Pinpoint the cell where the given text exists, returning its [X, Y] midpoint coordinate. 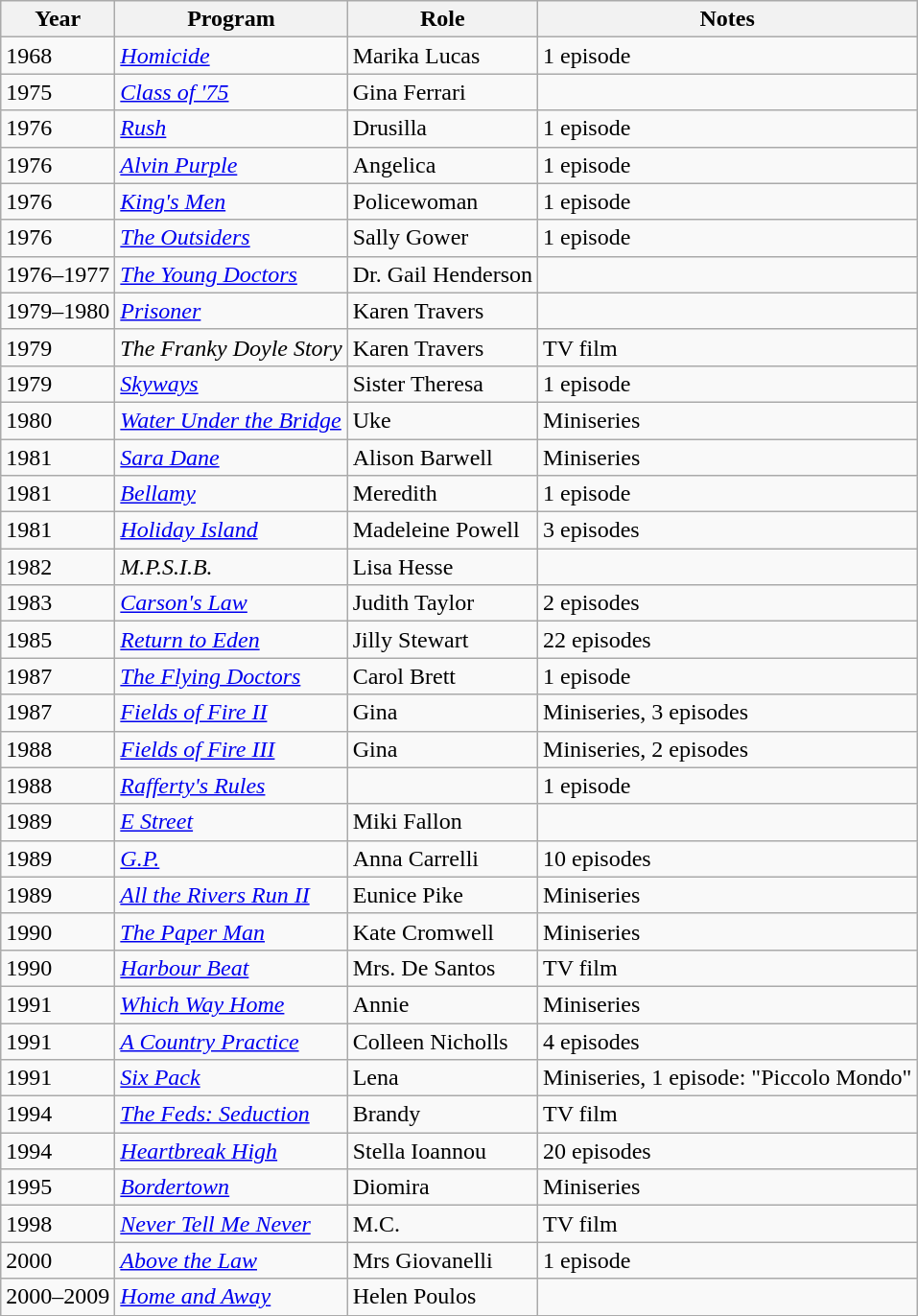
Angelica [442, 165]
1976–1977 [58, 274]
2000 [58, 1260]
Miki Fallon [442, 822]
Return to Eden [231, 640]
Miniseries, 3 episodes [727, 713]
All the Rivers Run II [231, 895]
Kate Cromwell [442, 931]
Jilly Stewart [442, 640]
Miniseries, 1 episode: "Piccolo Mondo" [727, 1078]
Fields of Fire III [231, 749]
Above the Law [231, 1260]
Prisoner [231, 311]
The Young Doctors [231, 274]
Lena [442, 1078]
Stella Ioannou [442, 1151]
3 episodes [727, 530]
M.P.S.I.B. [231, 567]
Program [231, 19]
Carson's Law [231, 603]
Meredith [442, 494]
Which Way Home [231, 1004]
Uke [442, 420]
Harbour Beat [231, 968]
20 episodes [727, 1151]
Marika Lucas [442, 56]
The Feds: Seduction [231, 1115]
10 episodes [727, 858]
Alvin Purple [231, 165]
King's Men [231, 201]
Six Pack [231, 1078]
Rush [231, 129]
Sister Theresa [442, 384]
Mrs Giovanelli [442, 1260]
Class of '75 [231, 92]
Fields of Fire II [231, 713]
4 episodes [727, 1041]
The Outsiders [231, 238]
Mrs. De Santos [442, 968]
Annie [442, 1004]
1980 [58, 420]
Skyways [231, 384]
Home and Away [231, 1297]
The Franky Doyle Story [231, 347]
Homicide [231, 56]
Bellamy [231, 494]
22 episodes [727, 640]
Alison Barwell [442, 458]
Bordertown [231, 1187]
Helen Poulos [442, 1297]
Eunice Pike [442, 895]
Water Under the Bridge [231, 420]
Anna Carrelli [442, 858]
Sara Dane [231, 458]
Lisa Hesse [442, 567]
Gina Ferrari [442, 92]
Year [58, 19]
Heartbreak High [231, 1151]
Never Tell Me Never [231, 1224]
A Country Practice [231, 1041]
1983 [58, 603]
Miniseries, 2 episodes [727, 749]
Holiday Island [231, 530]
1979–1980 [58, 311]
Brandy [442, 1115]
1975 [58, 92]
Colleen Nicholls [442, 1041]
E Street [231, 822]
M.C. [442, 1224]
2000–2009 [58, 1297]
1968 [58, 56]
Policewoman [442, 201]
Role [442, 19]
2 episodes [727, 603]
Sally Gower [442, 238]
Judith Taylor [442, 603]
Madeleine Powell [442, 530]
1995 [58, 1187]
The Flying Doctors [231, 676]
The Paper Man [231, 931]
Carol Brett [442, 676]
Diomira [442, 1187]
Dr. Gail Henderson [442, 274]
Drusilla [442, 129]
1982 [58, 567]
1998 [58, 1224]
Notes [727, 19]
G.P. [231, 858]
1985 [58, 640]
Rafferty's Rules [231, 786]
